Capture the cell that displays the provided text and extract its [X, Y] central coordinate. 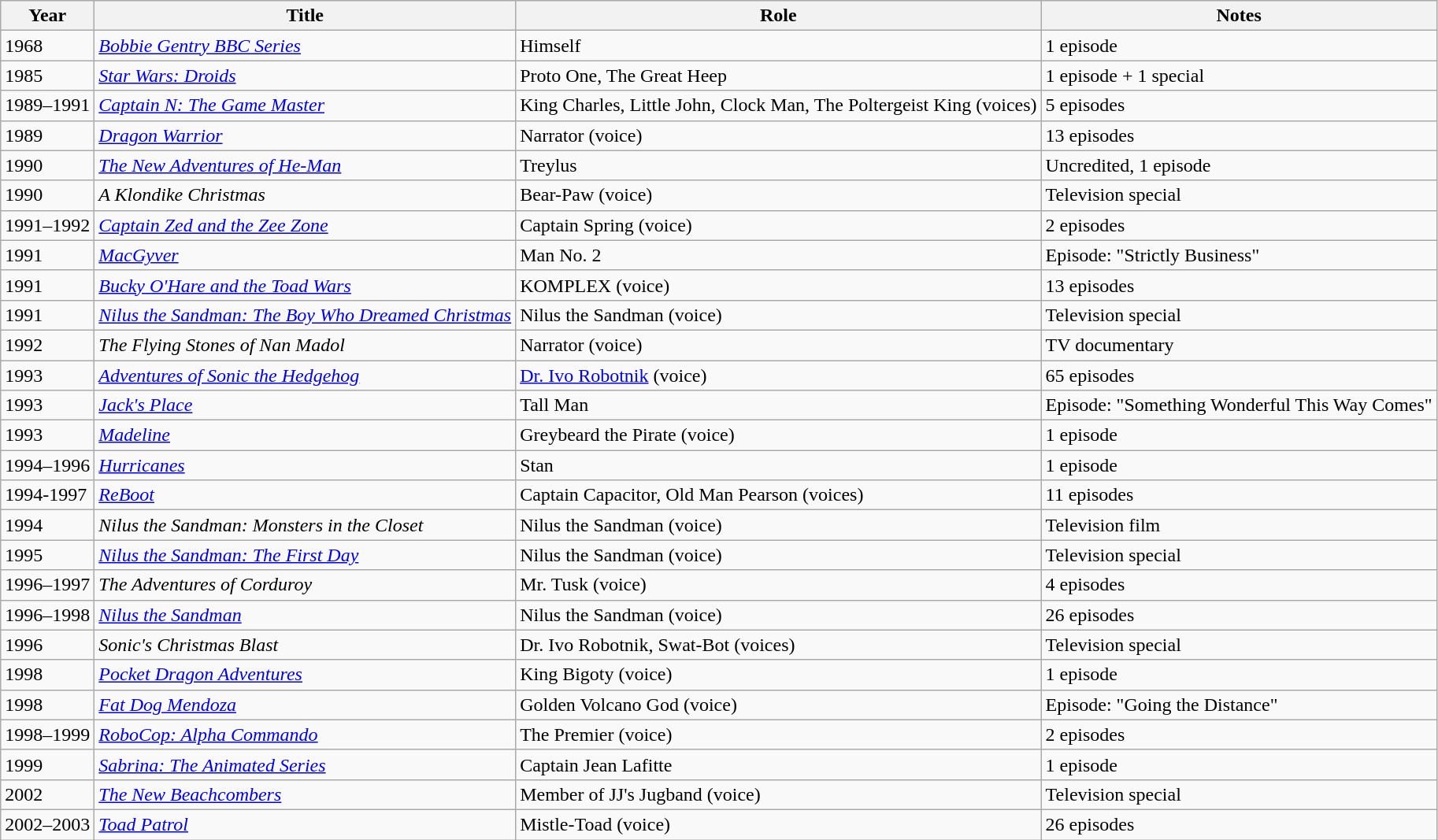
A Klondike Christmas [306, 195]
Pocket Dragon Adventures [306, 675]
Nilus the Sandman: The Boy Who Dreamed Christmas [306, 315]
Treylus [778, 165]
1991–1992 [47, 225]
RoboCop: Alpha Commando [306, 735]
TV documentary [1239, 345]
The New Beachcombers [306, 794]
11 episodes [1239, 495]
Title [306, 16]
Episode: "Something Wonderful This Way Comes" [1239, 405]
Notes [1239, 16]
Role [778, 16]
Sonic's Christmas Blast [306, 645]
Episode: "Strictly Business" [1239, 255]
Bear-Paw (voice) [778, 195]
2002 [47, 794]
The Adventures of Corduroy [306, 585]
5 episodes [1239, 105]
Madeline [306, 435]
1968 [47, 46]
1996–1997 [47, 585]
1985 [47, 76]
Man No. 2 [778, 255]
1 episode + 1 special [1239, 76]
Sabrina: The Animated Series [306, 764]
1996–1998 [47, 615]
1989–1991 [47, 105]
Hurricanes [306, 465]
Bucky O'Hare and the Toad Wars [306, 285]
KOMPLEX (voice) [778, 285]
2002–2003 [47, 824]
1989 [47, 135]
Stan [778, 465]
Greybeard the Pirate (voice) [778, 435]
Dragon Warrior [306, 135]
Member of JJ's Jugband (voice) [778, 794]
Jack's Place [306, 405]
Bobbie Gentry BBC Series [306, 46]
ReBoot [306, 495]
1994 [47, 525]
Nilus the Sandman: The First Day [306, 555]
The Flying Stones of Nan Madol [306, 345]
Tall Man [778, 405]
Proto One, The Great Heep [778, 76]
Mistle-Toad (voice) [778, 824]
1996 [47, 645]
Episode: "Going the Distance" [1239, 705]
Captain Capacitor, Old Man Pearson (voices) [778, 495]
1999 [47, 764]
Captain Spring (voice) [778, 225]
1992 [47, 345]
King Charles, Little John, Clock Man, The Poltergeist King (voices) [778, 105]
King Bigoty (voice) [778, 675]
Nilus the Sandman [306, 615]
Year [47, 16]
Captain N: The Game Master [306, 105]
Golden Volcano God (voice) [778, 705]
Uncredited, 1 episode [1239, 165]
Fat Dog Mendoza [306, 705]
Dr. Ivo Robotnik (voice) [778, 376]
Himself [778, 46]
1995 [47, 555]
1998–1999 [47, 735]
Mr. Tusk (voice) [778, 585]
65 episodes [1239, 376]
4 episodes [1239, 585]
Nilus the Sandman: Monsters in the Closet [306, 525]
Television film [1239, 525]
The Premier (voice) [778, 735]
Star Wars: Droids [306, 76]
1994-1997 [47, 495]
Captain Zed and the Zee Zone [306, 225]
Captain Jean Lafitte [778, 764]
Toad Patrol [306, 824]
Adventures of Sonic the Hedgehog [306, 376]
1994–1996 [47, 465]
Dr. Ivo Robotnik, Swat-Bot (voices) [778, 645]
MacGyver [306, 255]
The New Adventures of He-Man [306, 165]
